Find where the given text appears and provide that cell's center as [x, y] coordinate. 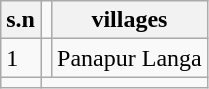
1 [21, 58]
Panapur Langa [130, 58]
villages [130, 20]
s.n [21, 20]
